Locate the cell with the specified text and output its [X, Y] center coordinate. 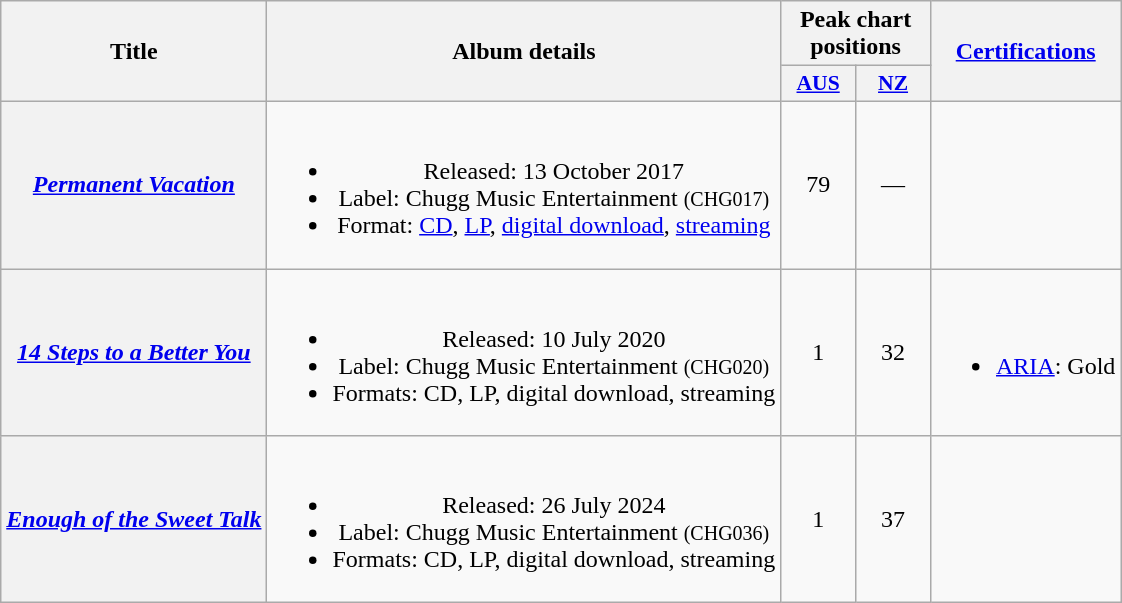
79 [818, 184]
14 Steps to a Better You [134, 352]
Released: 13 October 2017Label: Chugg Music Entertainment (CHG017)Format: CD, LP, digital download, streaming [524, 184]
NZ [894, 84]
Certifications [1025, 52]
Enough of the Sweet Talk [134, 520]
Permanent Vacation [134, 184]
Released: 10 July 2020Label: Chugg Music Entertainment (CHG020)Formats: CD, LP, digital download, streaming [524, 352]
Peak chart positions [856, 34]
Released: 26 July 2024Label: Chugg Music Entertainment (CHG036)Formats: CD, LP, digital download, streaming [524, 520]
Album details [524, 52]
— [894, 184]
ARIA: Gold [1025, 352]
32 [894, 352]
AUS [818, 84]
Title [134, 52]
37 [894, 520]
